Return (X, Y) of the center of cell containing provided text 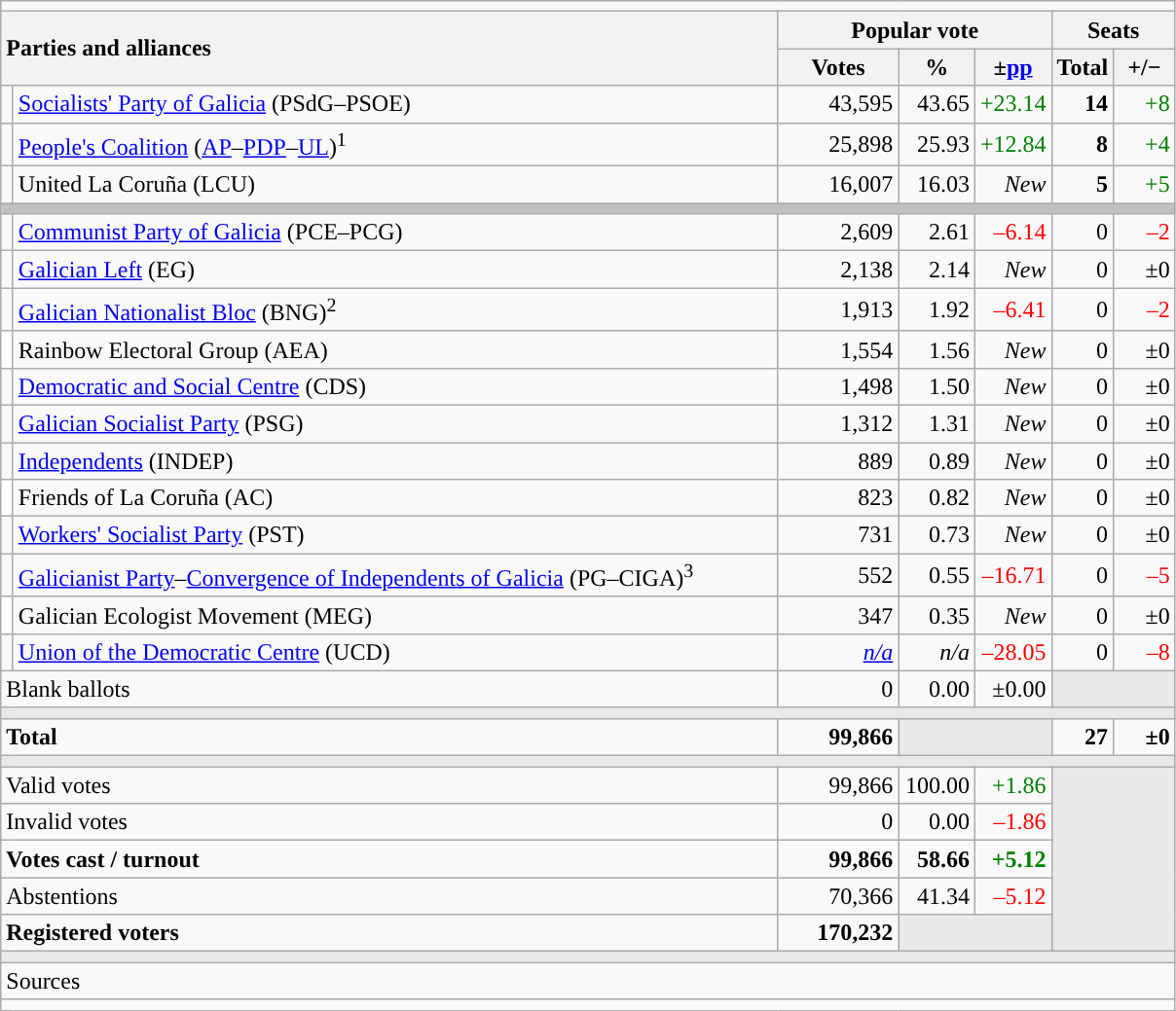
2,138 (838, 270)
+5.12 (1012, 859)
25.93 (937, 144)
Seats (1114, 30)
41.34 (937, 896)
0.89 (937, 461)
Workers' Socialist Party (PST) (395, 535)
+5 (1145, 185)
–28.05 (1012, 652)
8 (1083, 144)
Rainbow Electoral Group (AEA) (395, 349)
Galician Socialist Party (PSG) (395, 423)
43.65 (937, 104)
+8 (1145, 104)
14 (1083, 104)
1,554 (838, 349)
+23.14 (1012, 104)
+1.86 (1012, 785)
Votes cast / turnout (389, 859)
0.55 (937, 576)
Democratic and Social Centre (CDS) (395, 386)
1,312 (838, 423)
Popular vote (915, 30)
Galician Nationalist Bloc (BNG)2 (395, 309)
Valid votes (389, 785)
United La Coruña (LCU) (395, 185)
–6.14 (1012, 233)
43,595 (838, 104)
Abstentions (389, 896)
+4 (1145, 144)
58.66 (937, 859)
889 (838, 461)
Union of the Democratic Centre (UCD) (395, 652)
Communist Party of Galicia (PCE–PCG) (395, 233)
+/− (1145, 67)
2.61 (937, 233)
–16.71 (1012, 576)
16,007 (838, 185)
25,898 (838, 144)
±0.00 (1012, 689)
1.92 (937, 309)
731 (838, 535)
±pp (1012, 67)
16.03 (937, 185)
Socialists' Party of Galicia (PSdG–PSOE) (395, 104)
1,913 (838, 309)
–6.41 (1012, 309)
100.00 (937, 785)
Independents (INDEP) (395, 461)
–8 (1145, 652)
0.35 (937, 615)
% (937, 67)
1.31 (937, 423)
2.14 (937, 270)
5 (1083, 185)
Galician Ecologist Movement (MEG) (395, 615)
People's Coalition (AP–PDP–UL)1 (395, 144)
Friends of La Coruña (AC) (395, 498)
2,609 (838, 233)
Invalid votes (389, 822)
–5 (1145, 576)
70,366 (838, 896)
+12.84 (1012, 144)
Sources (588, 981)
552 (838, 576)
1,498 (838, 386)
–5.12 (1012, 896)
1.50 (937, 386)
0.73 (937, 535)
347 (838, 615)
1.56 (937, 349)
Blank ballots (389, 689)
Galicianist Party–Convergence of Independents of Galicia (PG–CIGA)3 (395, 576)
Votes (838, 67)
Galician Left (EG) (395, 270)
Parties and alliances (389, 49)
27 (1083, 738)
Registered voters (389, 933)
823 (838, 498)
170,232 (838, 933)
0.82 (937, 498)
–1.86 (1012, 822)
